Identify which cell holds the provided text, then report its [X, Y] central coordinate. 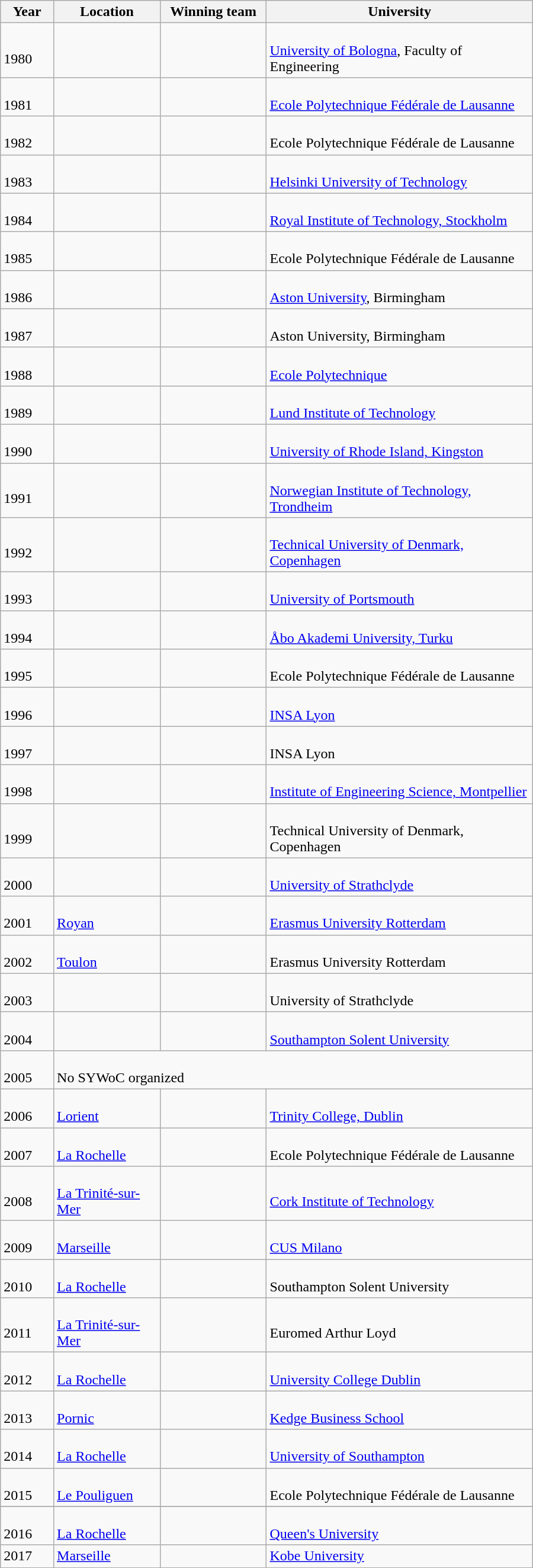
Lorient [107, 1108]
1981 [27, 97]
Location [107, 12]
University College Dublin [399, 1372]
Le Pouliguen [107, 1487]
2011 [27, 1325]
Royan [107, 916]
Royal Institute of Technology, Stockholm [399, 212]
2005 [27, 1070]
2016 [27, 1526]
Institute of Engineering Science, Montpellier [399, 784]
2010 [27, 1278]
1999 [27, 831]
University of Portsmouth [399, 591]
1990 [27, 443]
1997 [27, 745]
2006 [27, 1108]
1992 [27, 545]
Trinity College, Dublin [399, 1108]
CUS Milano [399, 1240]
Euromed Arthur Loyd [399, 1325]
1984 [27, 212]
Ecole Polytechnique [399, 366]
University of Rhode Island, Kingston [399, 443]
2012 [27, 1372]
2001 [27, 916]
1980 [27, 50]
1996 [27, 707]
University of Bologna, Faculty of Engineering [399, 50]
1986 [27, 289]
1988 [27, 366]
1995 [27, 668]
Toulon [107, 954]
1998 [27, 784]
Cork Institute of Technology [399, 1194]
1985 [27, 251]
2013 [27, 1410]
2007 [27, 1147]
2009 [27, 1240]
Kedge Business School [399, 1410]
Winning team [213, 12]
1989 [27, 405]
1993 [27, 591]
Åbo Akademi University, Turku [399, 630]
1994 [27, 630]
University [399, 12]
Queen's University [399, 1526]
University of Southampton [399, 1449]
2008 [27, 1194]
2000 [27, 877]
Lund Institute of Technology [399, 405]
Year [27, 12]
1982 [27, 135]
2003 [27, 993]
1983 [27, 174]
1987 [27, 328]
1991 [27, 490]
2002 [27, 954]
Helsinki University of Technology [399, 174]
Kobe University [399, 1556]
2004 [27, 1031]
2014 [27, 1449]
2015 [27, 1487]
Pornic [107, 1410]
Norwegian Institute of Technology, Trondheim [399, 490]
No SYWoC organized [294, 1070]
2017 [27, 1556]
